Pinpoint the cell where the given text exists, returning its (x, y) midpoint coordinate. 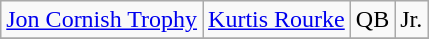
QB (372, 20)
Jr. (412, 20)
Kurtis Rourke (277, 20)
Jon Cornish Trophy (102, 20)
